From the cell containing the given text, extract its center point as (x, y) coordinate. 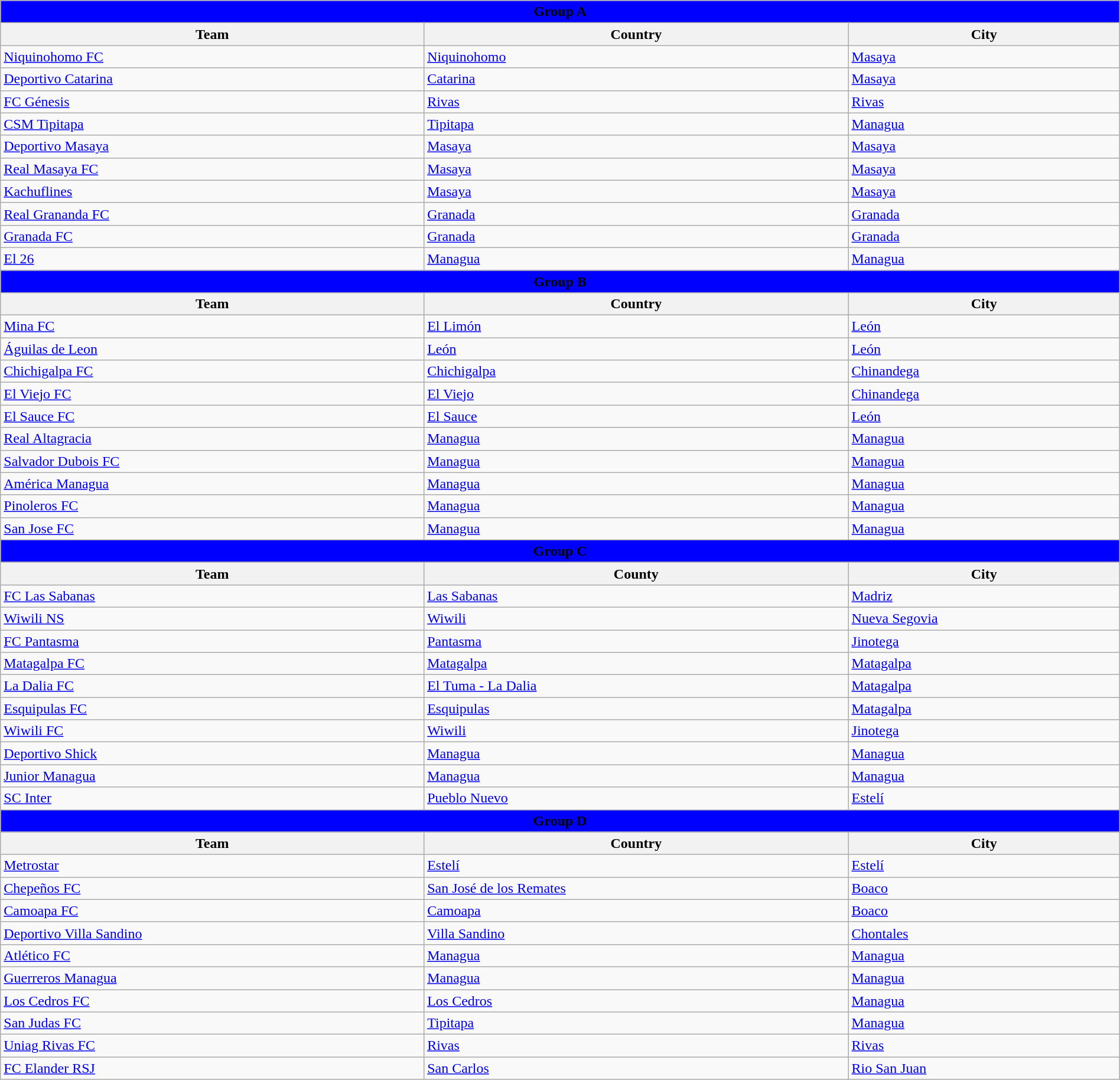
Real Grananda FC (213, 214)
Uniag Rivas FC (213, 1046)
Wiwili NS (213, 618)
Águilas de Leon (213, 349)
Las Sabanas (636, 596)
Chontales (984, 933)
Esquipulas FC (213, 709)
County (636, 573)
SC Inter (213, 798)
CSM Tipitapa (213, 124)
San Carlos (636, 1068)
Deportivo Masaya (213, 146)
Wiwili FC (213, 731)
Chichigalpa FC (213, 371)
Los Cedros (636, 1001)
San Jose FC (213, 528)
América Managua (213, 484)
El Viejo (636, 394)
Metrostar (213, 866)
Niquinohomo (636, 57)
Real Altagracia (213, 439)
Mina FC (213, 327)
FC Elander RSJ (213, 1068)
Kachuflines (213, 191)
Deportivo Villa Sandino (213, 933)
San Judas FC (213, 1023)
El 26 (213, 259)
El Tuma - La Dalia (636, 686)
Chepeños FC (213, 888)
Real Masaya FC (213, 169)
El Viejo FC (213, 394)
Junior Managua (213, 776)
Group A (560, 12)
Salvador Dubois FC (213, 461)
FC Las Sabanas (213, 596)
FC Génesis (213, 102)
Los Cedros FC (213, 1001)
Chichigalpa (636, 371)
Esquipulas (636, 709)
Camoapa FC (213, 911)
Group B (560, 282)
Pueblo Nuevo (636, 798)
Camoapa (636, 911)
Niquinohomo FC (213, 57)
Guerreros Managua (213, 978)
Nueva Segovia (984, 618)
Deportivo Shick (213, 753)
Matagalpa FC (213, 664)
El Sauce FC (213, 416)
Group D (560, 821)
Granada FC (213, 236)
Catarina (636, 79)
Deportivo Catarina (213, 79)
Rio San Juan (984, 1068)
Pinoleros FC (213, 506)
San José de los Remates (636, 888)
Madriz (984, 596)
Villa Sandino (636, 933)
Pantasma (636, 641)
La Dalia FC (213, 686)
El Sauce (636, 416)
El Limón (636, 327)
Group C (560, 551)
FC Pantasma (213, 641)
Atlético FC (213, 955)
